From the cell containing the given text, extract its center point as (x, y) coordinate. 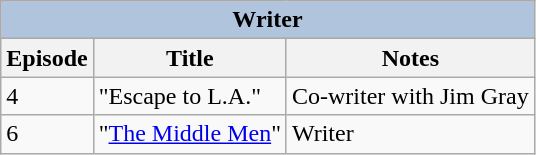
Title (190, 58)
Notes (410, 58)
Co-writer with Jim Gray (410, 96)
Episode (47, 58)
"The Middle Men" (190, 134)
4 (47, 96)
6 (47, 134)
"Escape to L.A." (190, 96)
